Scan for the cell matching the given text and deliver its [x, y] coordinate at center. 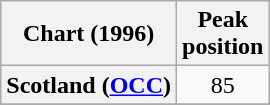
Chart (1996) [89, 34]
Scotland (OCC) [89, 85]
85 [223, 85]
Peakposition [223, 34]
